Locate the cell with the specified text and output its (x, y) center coordinate. 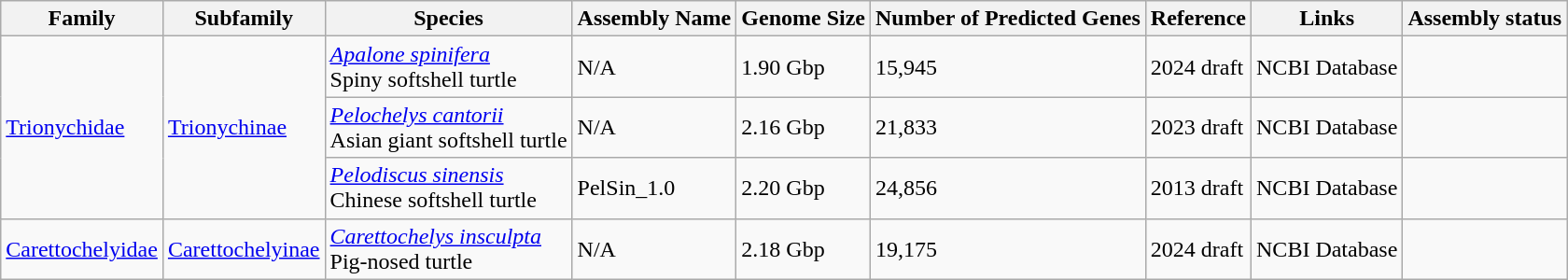
Subfamily (244, 19)
PelSin_1.0 (654, 189)
2.20 Gbp (804, 189)
Links (1327, 19)
2023 draft (1198, 127)
2.16 Gbp (804, 127)
Pelodiscus sinensisChinese softshell turtle (448, 189)
Apalone spiniferaSpiny softshell turtle (448, 67)
24,856 (1008, 189)
Trionychidae (82, 127)
Reference (1198, 19)
Carettochelyinae (244, 248)
Family (82, 19)
2.18 Gbp (804, 248)
Carettochelys insculptaPig-nosed turtle (448, 248)
15,945 (1008, 67)
Assembly Name (654, 19)
Assembly status (1485, 19)
Number of Predicted Genes (1008, 19)
2013 draft (1198, 189)
Pelochelys cantoriiAsian giant softshell turtle (448, 127)
Carettochelyidae (82, 248)
1.90 Gbp (804, 67)
Species (448, 19)
21,833 (1008, 127)
Genome Size (804, 19)
19,175 (1008, 248)
Trionychinae (244, 127)
